For the text-containing cell, return its midpoint in (x, y) coordinate format. 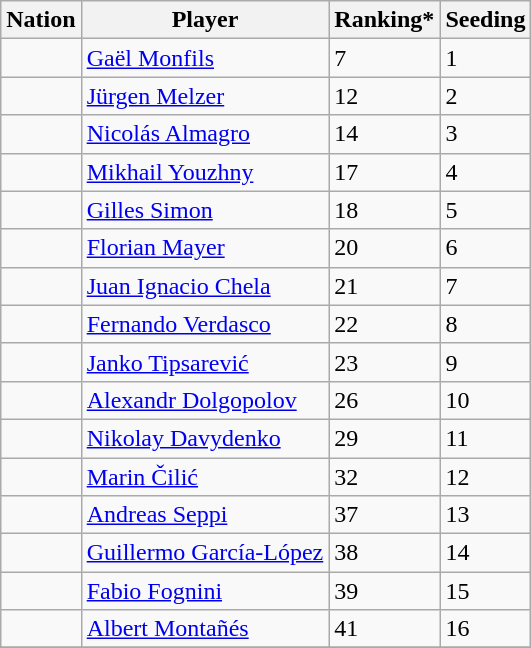
Ranking* (384, 20)
Jürgen Melzer (205, 96)
15 (486, 591)
29 (384, 438)
21 (384, 286)
20 (384, 248)
Andreas Seppi (205, 515)
Gilles Simon (205, 210)
1 (486, 58)
18 (384, 210)
3 (486, 134)
11 (486, 438)
Player (205, 20)
39 (384, 591)
22 (384, 324)
2 (486, 96)
Albert Montañés (205, 629)
Mikhail Youzhny (205, 172)
13 (486, 515)
41 (384, 629)
4 (486, 172)
32 (384, 477)
9 (486, 362)
37 (384, 515)
Marin Čilić (205, 477)
16 (486, 629)
Gaël Monfils (205, 58)
Nicolás Almagro (205, 134)
Alexandr Dolgopolov (205, 400)
Florian Mayer (205, 248)
26 (384, 400)
38 (384, 553)
Fernando Verdasco (205, 324)
6 (486, 248)
8 (486, 324)
23 (384, 362)
Fabio Fognini (205, 591)
17 (384, 172)
10 (486, 400)
Seeding (486, 20)
5 (486, 210)
Nation (41, 20)
Nikolay Davydenko (205, 438)
Janko Tipsarević (205, 362)
Guillermo García-López (205, 553)
Juan Ignacio Chela (205, 286)
